Identify which cell holds the provided text, then report its [X, Y] central coordinate. 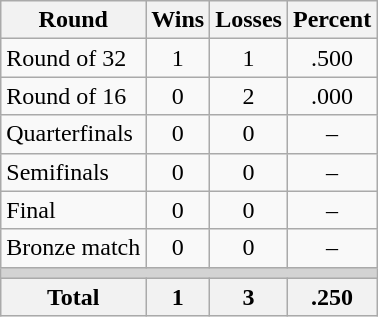
Round [74, 20]
3 [249, 297]
Final [74, 210]
Round of 16 [74, 96]
Semifinals [74, 172]
Losses [249, 20]
Bronze match [74, 248]
Quarterfinals [74, 134]
.250 [332, 297]
Total [74, 297]
.000 [332, 96]
Wins [178, 20]
.500 [332, 58]
Round of 32 [74, 58]
2 [249, 96]
Percent [332, 20]
